Search for the cell housing the specified text and yield its (x, y) center coordinate. 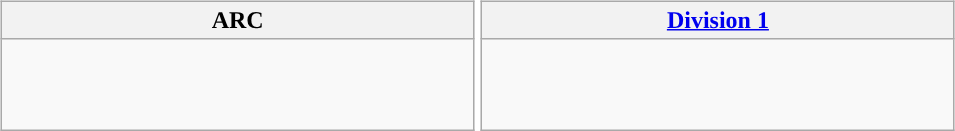
ARC (238, 20)
Division 1 (718, 20)
